Capture the cell that displays the provided text and extract its [X, Y] central coordinate. 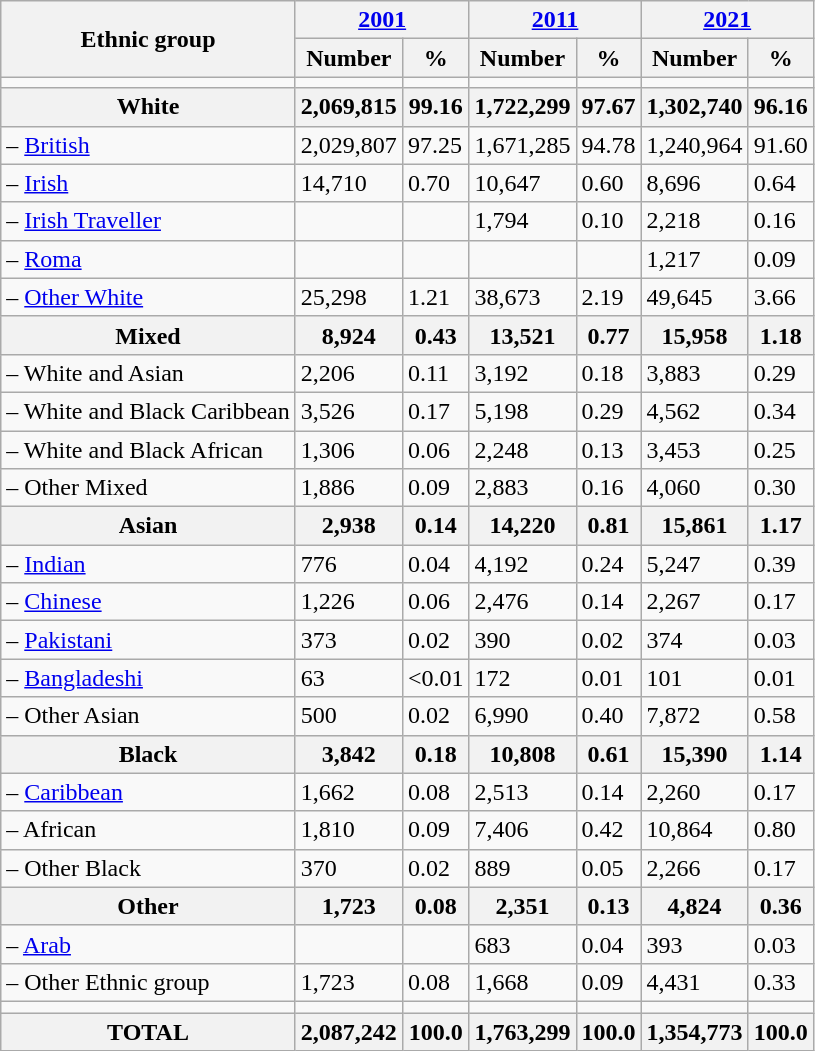
Asian [148, 526]
1,217 [694, 259]
– Bangladeshi [148, 678]
– Other Mixed [148, 488]
– White and Black Caribbean [148, 411]
0.33 [780, 982]
172 [522, 678]
1,722,299 [522, 107]
8,924 [348, 335]
25,298 [348, 297]
10,647 [522, 183]
15,861 [694, 526]
0.43 [436, 335]
2021 [727, 20]
97.67 [608, 107]
14,710 [348, 183]
94.78 [608, 145]
15,958 [694, 335]
– Other Black [148, 868]
– Other Ethnic group [148, 982]
683 [522, 944]
4,824 [694, 906]
– British [148, 145]
2,029,807 [348, 145]
2,476 [522, 602]
2001 [382, 20]
374 [694, 640]
1,763,299 [522, 1031]
0.24 [608, 564]
500 [348, 716]
373 [348, 640]
393 [694, 944]
91.60 [780, 145]
1,794 [522, 221]
4,562 [694, 411]
<0.01 [436, 678]
0.60 [608, 183]
390 [522, 640]
0.61 [608, 754]
0.05 [608, 868]
1,226 [348, 602]
0.39 [780, 564]
1,302,740 [694, 107]
889 [522, 868]
13,521 [522, 335]
Ethnic group [148, 39]
0.40 [608, 716]
10,864 [694, 830]
– Irish Traveller [148, 221]
1.18 [780, 335]
1,886 [348, 488]
4,060 [694, 488]
0.42 [608, 830]
2,087,242 [348, 1031]
2,513 [522, 792]
1,810 [348, 830]
14,220 [522, 526]
15,390 [694, 754]
38,673 [522, 297]
Mixed [148, 335]
0.36 [780, 906]
0.11 [436, 373]
2.19 [608, 297]
10,808 [522, 754]
3,453 [694, 449]
Other [148, 906]
0.80 [780, 830]
2011 [555, 20]
7,872 [694, 716]
3,842 [348, 754]
96.16 [780, 107]
1,240,964 [694, 145]
– White and Asian [148, 373]
2,206 [348, 373]
TOTAL [148, 1031]
3,526 [348, 411]
101 [694, 678]
97.25 [436, 145]
0.58 [780, 716]
– Irish [148, 183]
49,645 [694, 297]
0.81 [608, 526]
1.14 [780, 754]
4,431 [694, 982]
– Pakistani [148, 640]
– Other White [148, 297]
1,671,285 [522, 145]
2,248 [522, 449]
0.25 [780, 449]
2,938 [348, 526]
4,192 [522, 564]
1.21 [436, 297]
5,198 [522, 411]
– Caribbean [148, 792]
1,354,773 [694, 1031]
– Chinese [148, 602]
– Roma [148, 259]
1.17 [780, 526]
1,668 [522, 982]
8,696 [694, 183]
99.16 [436, 107]
7,406 [522, 830]
– Indian [148, 564]
– Other Asian [148, 716]
776 [348, 564]
63 [348, 678]
0.77 [608, 335]
– African [148, 830]
5,247 [694, 564]
0.70 [436, 183]
2,260 [694, 792]
6,990 [522, 716]
0.64 [780, 183]
2,351 [522, 906]
1,306 [348, 449]
0.34 [780, 411]
2,266 [694, 868]
– Arab [148, 944]
– White and Black African [148, 449]
2,267 [694, 602]
0.10 [608, 221]
2,883 [522, 488]
3,883 [694, 373]
2,069,815 [348, 107]
0.30 [780, 488]
3,192 [522, 373]
White [148, 107]
3.66 [780, 297]
1,662 [348, 792]
2,218 [694, 221]
370 [348, 868]
Black [148, 754]
